From the cell containing the given text, extract its center point as (X, Y) coordinate. 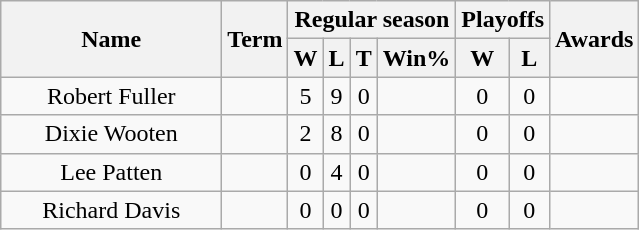
Robert Fuller (112, 96)
Lee Patten (112, 172)
4 (336, 172)
8 (336, 134)
Richard Davis (112, 210)
T (364, 58)
9 (336, 96)
Regular season (372, 20)
Term (255, 39)
Win% (416, 58)
Playoffs (503, 20)
Dixie Wooten (112, 134)
Name (112, 39)
2 (306, 134)
5 (306, 96)
Awards (594, 39)
